Search for the cell housing the specified text and yield its [X, Y] center coordinate. 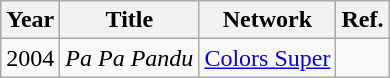
2004 [30, 58]
Ref. [362, 20]
Title [130, 20]
Network [268, 20]
Pa Pa Pandu [130, 58]
Year [30, 20]
Colors Super [268, 58]
